For the text-containing cell, return its midpoint in (X, Y) coordinate format. 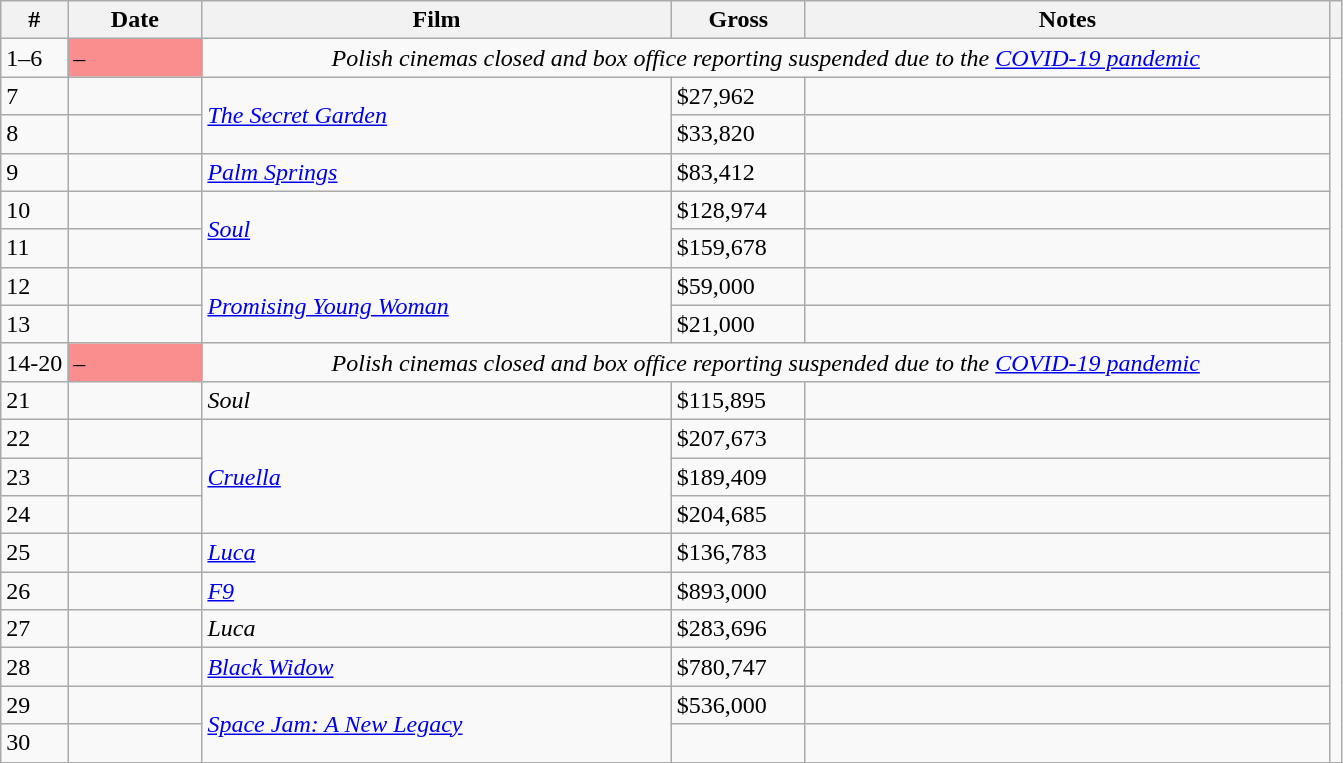
$207,673 (738, 438)
12 (34, 286)
1–6 (34, 58)
29 (34, 705)
Palm Springs (436, 172)
26 (34, 591)
$33,820 (738, 134)
11 (34, 248)
Notes (1067, 20)
$59,000 (738, 286)
21 (34, 400)
$536,000 (738, 705)
Cruella (436, 476)
9 (34, 172)
$780,747 (738, 667)
# (34, 20)
14-20 (34, 362)
30 (34, 743)
23 (34, 477)
$893,000 (738, 591)
8 (34, 134)
Gross (738, 20)
Promising Young Woman (436, 305)
10 (34, 210)
13 (34, 324)
24 (34, 515)
$115,895 (738, 400)
$21,000 (738, 324)
Space Jam: A New Legacy (436, 724)
$159,678 (738, 248)
$204,685 (738, 515)
$27,962 (738, 96)
$83,412 (738, 172)
$128,974 (738, 210)
25 (34, 553)
Black Widow (436, 667)
F9 (436, 591)
$136,783 (738, 553)
Film (436, 20)
22 (34, 438)
27 (34, 629)
The Secret Garden (436, 115)
7 (34, 96)
28 (34, 667)
$283,696 (738, 629)
$189,409 (738, 477)
Date (135, 20)
